From the cell containing the given text, extract its center point as [x, y] coordinate. 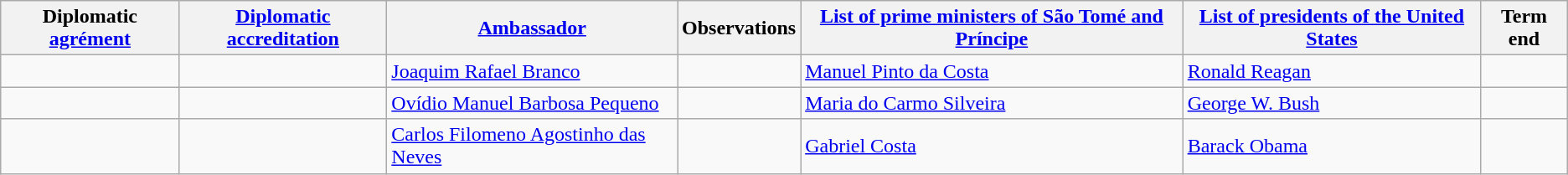
Carlos Filomeno Agostinho das Neves [533, 146]
Ronald Reagan [1332, 71]
Observations [739, 28]
Ovídio Manuel Barbosa Pequeno [533, 103]
George W. Bush [1332, 103]
Maria do Carmo Silveira [992, 103]
Joaquim Rafael Branco [533, 71]
Diplomatic agrément [90, 28]
Term end [1524, 28]
Gabriel Costa [992, 146]
Barack Obama [1332, 146]
List of prime ministers of São Tomé and Príncipe [992, 28]
Diplomatic accreditation [283, 28]
Ambassador [533, 28]
List of presidents of the United States [1332, 28]
Manuel Pinto da Costa [992, 71]
